Detect which cell encompasses the target text, then output its [X, Y] center coordinate. 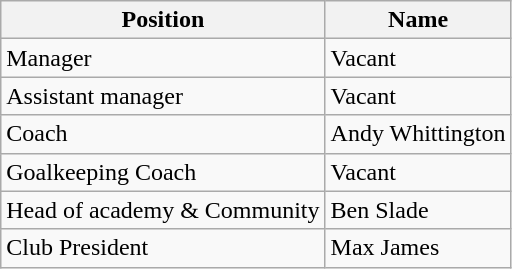
Manager [163, 58]
Ben Slade [418, 210]
Head of academy & Community [163, 210]
Position [163, 20]
Assistant manager [163, 96]
Name [418, 20]
Goalkeeping Coach [163, 172]
Coach [163, 134]
Club President [163, 248]
Max James [418, 248]
Andy Whittington [418, 134]
